Provide the (x, y) coordinate of the cell's center where the given text is located.  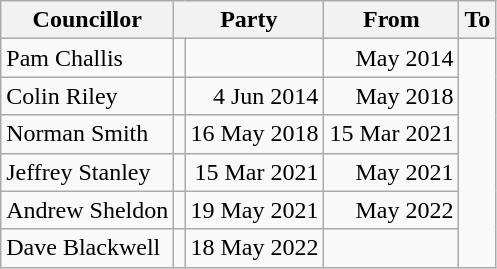
May 2018 (392, 96)
From (392, 20)
Norman Smith (88, 134)
Pam Challis (88, 58)
May 2014 (392, 58)
Party (249, 20)
To (478, 20)
Dave Blackwell (88, 248)
Andrew Sheldon (88, 210)
Jeffrey Stanley (88, 172)
May 2022 (392, 210)
16 May 2018 (254, 134)
4 Jun 2014 (254, 96)
Councillor (88, 20)
May 2021 (392, 172)
Colin Riley (88, 96)
19 May 2021 (254, 210)
18 May 2022 (254, 248)
